Pinpoint the cell where the given text exists, returning its (x, y) midpoint coordinate. 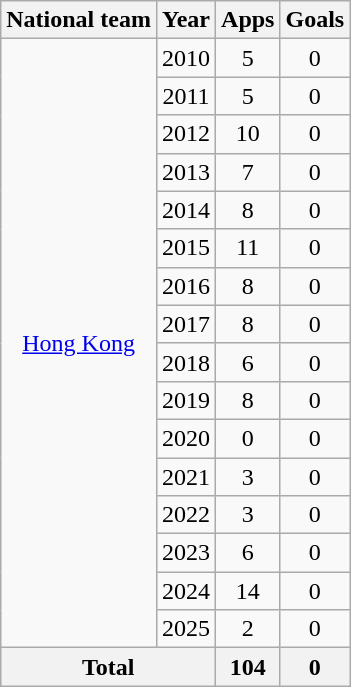
2012 (186, 134)
10 (248, 134)
2016 (186, 286)
Goals (315, 20)
2010 (186, 58)
104 (248, 667)
11 (248, 248)
National team (79, 20)
Hong Kong (79, 344)
Total (108, 667)
2019 (186, 400)
2011 (186, 96)
Year (186, 20)
2017 (186, 324)
14 (248, 591)
2022 (186, 515)
2025 (186, 629)
Apps (248, 20)
2018 (186, 362)
2014 (186, 210)
2024 (186, 591)
2020 (186, 438)
2013 (186, 172)
2 (248, 629)
2023 (186, 553)
7 (248, 172)
2021 (186, 477)
2015 (186, 248)
